Find where the given text appears and provide that cell's center as (x, y) coordinate. 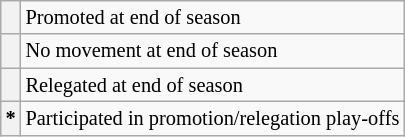
Promoted at end of season (213, 17)
Relegated at end of season (213, 85)
Participated in promotion/relegation play-offs (213, 118)
No movement at end of season (213, 51)
* (11, 118)
